Search for the cell housing the specified text and yield its [X, Y] center coordinate. 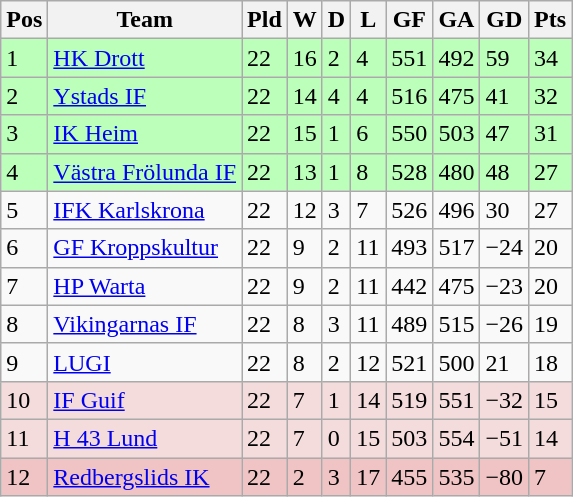
GF [410, 20]
455 [410, 477]
31 [550, 134]
10 [24, 400]
−26 [504, 324]
Redbergslids IK [145, 477]
0 [336, 438]
IF Guif [145, 400]
480 [456, 172]
516 [410, 96]
LUGI [145, 362]
5 [24, 210]
442 [410, 286]
16 [304, 58]
D [336, 20]
515 [456, 324]
19 [550, 324]
GA [456, 20]
526 [410, 210]
−24 [504, 248]
492 [456, 58]
32 [550, 96]
500 [456, 362]
18 [550, 362]
48 [504, 172]
GD [504, 20]
W [304, 20]
496 [456, 210]
−51 [504, 438]
489 [410, 324]
30 [504, 210]
Pld [265, 20]
21 [504, 362]
13 [304, 172]
GF Kroppskultur [145, 248]
Ystads IF [145, 96]
Team [145, 20]
HP Warta [145, 286]
HK Drott [145, 58]
554 [456, 438]
−23 [504, 286]
493 [410, 248]
−80 [504, 477]
59 [504, 58]
Pts [550, 20]
41 [504, 96]
Vikingarnas IF [145, 324]
L [368, 20]
519 [410, 400]
IK Heim [145, 134]
34 [550, 58]
517 [456, 248]
−32 [504, 400]
535 [456, 477]
528 [410, 172]
Västra Frölunda IF [145, 172]
H 43 Lund [145, 438]
Pos [24, 20]
17 [368, 477]
521 [410, 362]
550 [410, 134]
IFK Karlskrona [145, 210]
47 [504, 134]
